Scan for the cell matching the given text and deliver its [x, y] coordinate at center. 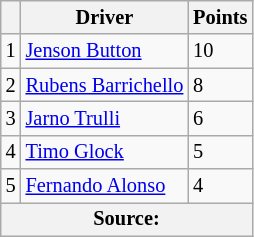
2 [11, 85]
Jarno Trulli [105, 118]
Rubens Barrichello [105, 85]
Source: [127, 219]
6 [220, 118]
Driver [105, 17]
1 [11, 51]
Fernando Alonso [105, 186]
3 [11, 118]
Timo Glock [105, 152]
8 [220, 85]
Jenson Button [105, 51]
10 [220, 51]
Points [220, 17]
